Provide the [x, y] coordinate of the cell's center where the given text is located.  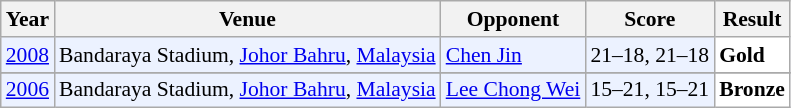
Score [650, 19]
Chen Jin [514, 55]
Venue [248, 19]
2006 [28, 90]
Year [28, 19]
Gold [752, 55]
Result [752, 19]
21–18, 21–18 [650, 55]
Lee Chong Wei [514, 90]
15–21, 15–21 [650, 90]
Bronze [752, 90]
2008 [28, 55]
Opponent [514, 19]
